Determine the (x, y) coordinate at the center of the cell enclosing the given text.  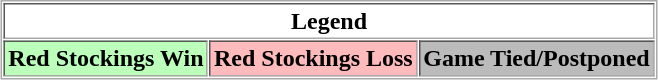
Legend (329, 21)
Game Tied/Postponed (536, 58)
Red Stockings Win (106, 58)
Red Stockings Loss (313, 58)
